Output the [x, y] coordinate of the center of the cell containing the given text.  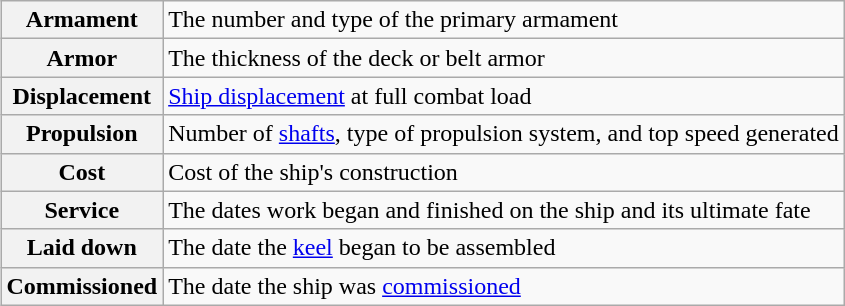
The thickness of the deck or belt armor [504, 58]
Displacement [82, 96]
Armor [82, 58]
The date the keel began to be assembled [504, 248]
Armament [82, 20]
Propulsion [82, 134]
Number of shafts, type of propulsion system, and top speed generated [504, 134]
The number and type of the primary armament [504, 20]
Cost of the ship's construction [504, 172]
Cost [82, 172]
Commissioned [82, 286]
Service [82, 210]
The date the ship was commissioned [504, 286]
Laid down [82, 248]
The dates work began and finished on the ship and its ultimate fate [504, 210]
Ship displacement at full combat load [504, 96]
